Find where the given text appears and provide that cell's center as (X, Y) coordinate. 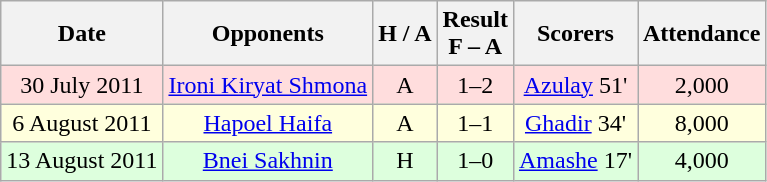
1–2 (475, 85)
30 July 2011 (82, 85)
Ghadir 34' (575, 123)
Attendance (702, 34)
1–0 (475, 161)
Amashe 17' (575, 161)
Hapoel Haifa (268, 123)
H / A (405, 34)
Bnei Sakhnin (268, 161)
13 August 2011 (82, 161)
ResultF – A (475, 34)
Azulay 51' (575, 85)
6 August 2011 (82, 123)
Ironi Kiryat Shmona (268, 85)
Date (82, 34)
2,000 (702, 85)
8,000 (702, 123)
1–1 (475, 123)
4,000 (702, 161)
Opponents (268, 34)
H (405, 161)
Scorers (575, 34)
